Capture the cell that displays the provided text and extract its [X, Y] central coordinate. 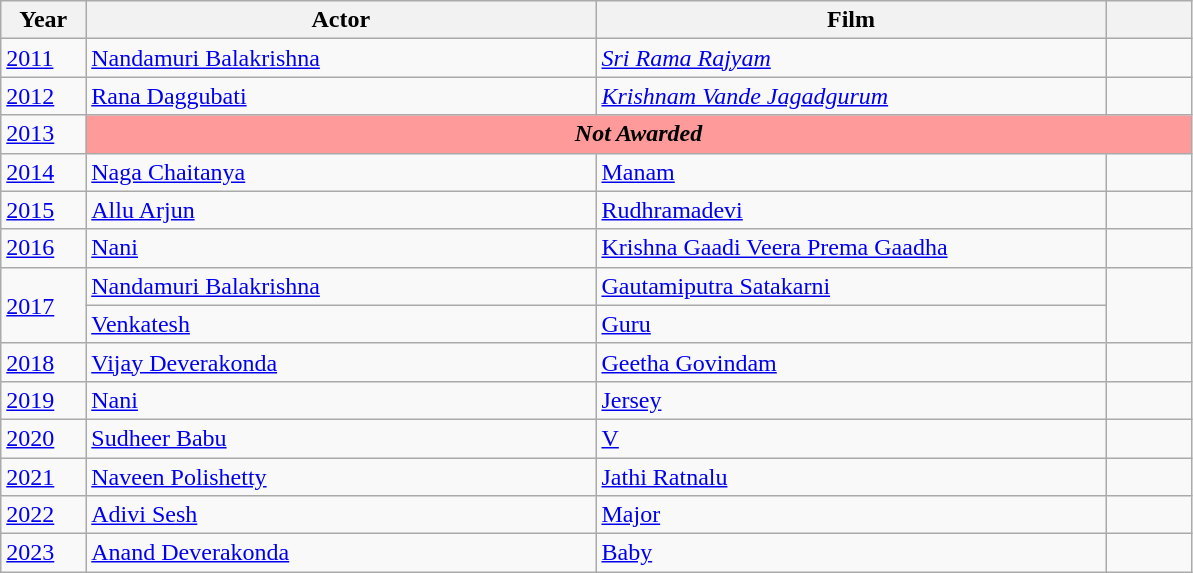
Year [44, 20]
Venkatesh [341, 324]
2015 [44, 210]
2016 [44, 248]
2018 [44, 362]
Manam [851, 172]
Jersey [851, 400]
Film [851, 20]
2013 [44, 134]
2014 [44, 172]
Not Awarded [638, 134]
Geetha Govindam [851, 362]
2012 [44, 96]
Baby [851, 553]
Krishna Gaadi Veera Prema Gaadha [851, 248]
Anand Deverakonda [341, 553]
Guru [851, 324]
2021 [44, 477]
Sudheer Babu [341, 438]
2022 [44, 515]
Naga Chaitanya [341, 172]
Sri Rama Rajyam [851, 58]
2019 [44, 400]
Actor [341, 20]
2023 [44, 553]
Vijay Deverakonda [341, 362]
Major [851, 515]
Naveen Polishetty [341, 477]
Krishnam Vande Jagadgurum [851, 96]
Adivi Sesh [341, 515]
V [851, 438]
2017 [44, 305]
2020 [44, 438]
2011 [44, 58]
Jathi Ratnalu [851, 477]
Allu Arjun [341, 210]
Gautamiputra Satakarni [851, 286]
Rudhramadevi [851, 210]
Rana Daggubati [341, 96]
